Search for the cell housing the specified text and yield its (x, y) center coordinate. 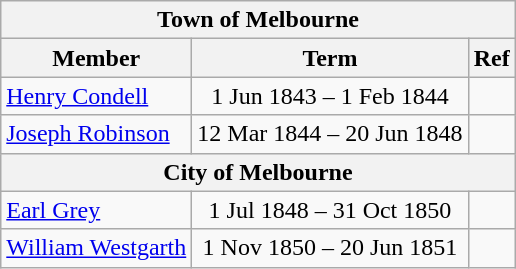
1 Jun 1843 – 1 Feb 1844 (330, 96)
City of Melbourne (258, 172)
Earl Grey (96, 210)
Joseph Robinson (96, 134)
Ref (492, 58)
1 Nov 1850 – 20 Jun 1851 (330, 248)
Henry Condell (96, 96)
1 Jul 1848 – 31 Oct 1850 (330, 210)
Town of Melbourne (258, 20)
Member (96, 58)
12 Mar 1844 – 20 Jun 1848 (330, 134)
Term (330, 58)
William Westgarth (96, 248)
